Output the (X, Y) coordinate of the center of the cell containing the given text.  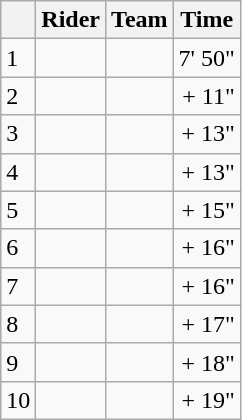
1 (18, 58)
+ 15" (206, 210)
4 (18, 172)
2 (18, 96)
5 (18, 210)
10 (18, 400)
6 (18, 248)
+ 17" (206, 324)
+ 18" (206, 362)
3 (18, 134)
8 (18, 324)
Team (140, 20)
7 (18, 286)
7' 50" (206, 58)
Time (206, 20)
+ 11" (206, 96)
Rider (71, 20)
9 (18, 362)
+ 19" (206, 400)
